Detect which cell encompasses the target text, then output its [x, y] center coordinate. 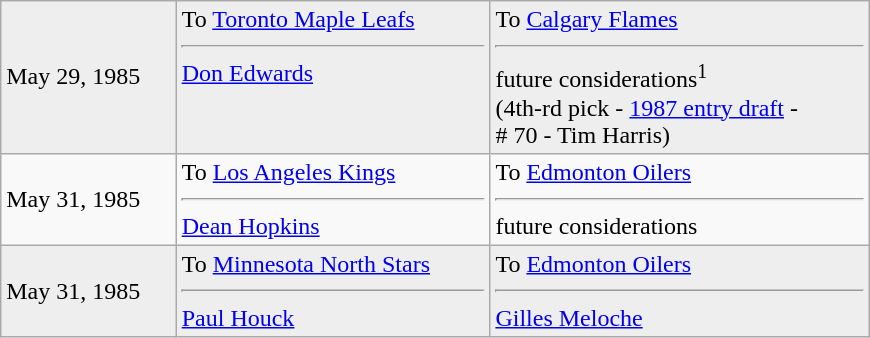
To Toronto Maple LeafsDon Edwards [333, 78]
To Edmonton Oilersfuture considerations [680, 199]
To Calgary Flamesfuture considerations1(4th-rd pick - 1987 entry draft -# 70 - Tim Harris) [680, 78]
May 29, 1985 [88, 78]
To Minnesota North StarsPaul Houck [333, 291]
To Los Angeles KingsDean Hopkins [333, 199]
To Edmonton OilersGilles Meloche [680, 291]
